Find where the given text appears and provide that cell's center as [x, y] coordinate. 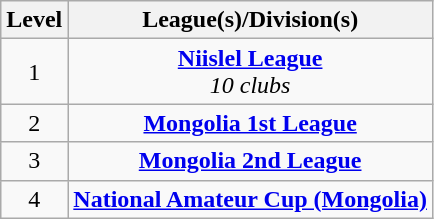
1 [34, 72]
Level [34, 20]
Mongolia 2nd League [250, 161]
National Amateur Cup (Mongolia) [250, 199]
Niislel League10 clubs [250, 72]
3 [34, 161]
Mongolia 1st League [250, 123]
League(s)/Division(s) [250, 20]
2 [34, 123]
4 [34, 199]
